Identify which cell holds the provided text, then report its (X, Y) central coordinate. 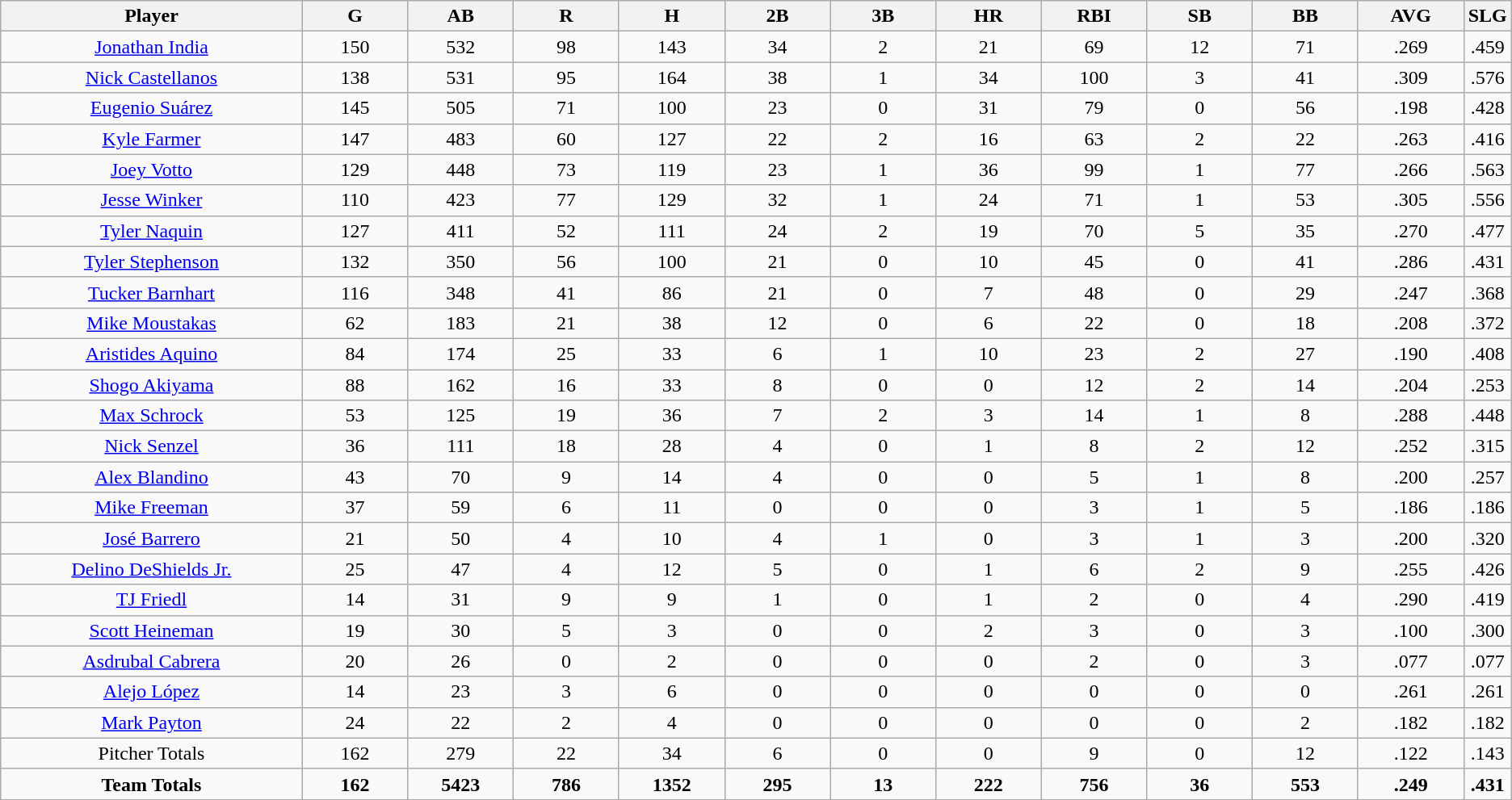
.368 (1488, 292)
411 (460, 231)
G (355, 16)
.255 (1410, 569)
132 (355, 262)
.198 (1410, 108)
TJ Friedl (152, 600)
43 (355, 477)
Eugenio Suárez (152, 108)
348 (460, 292)
.253 (1488, 385)
Kyle Farmer (152, 139)
3B (884, 16)
.305 (1410, 200)
Asdrubal Cabrera (152, 661)
.269 (1410, 47)
116 (355, 292)
.288 (1410, 416)
.563 (1488, 170)
.300 (1488, 630)
50 (460, 538)
.100 (1410, 630)
Player (152, 16)
.249 (1410, 784)
60 (567, 139)
62 (355, 323)
.190 (1410, 354)
27 (1305, 354)
125 (460, 416)
13 (884, 784)
AVG (1410, 16)
Jesse Winker (152, 200)
.416 (1488, 139)
Delino DeShields Jr. (152, 569)
279 (460, 753)
.556 (1488, 200)
.270 (1410, 231)
73 (567, 170)
.459 (1488, 47)
86 (672, 292)
448 (460, 170)
.252 (1410, 446)
.448 (1488, 416)
Mike Freeman (152, 508)
BB (1305, 16)
174 (460, 354)
H (672, 16)
143 (672, 47)
Jonathan India (152, 47)
.286 (1410, 262)
José Barrero (152, 538)
.290 (1410, 600)
110 (355, 200)
29 (1305, 292)
483 (460, 139)
Nick Castellanos (152, 77)
150 (355, 47)
5423 (460, 784)
756 (1094, 784)
35 (1305, 231)
Nick Senzel (152, 446)
Joey Votto (152, 170)
98 (567, 47)
95 (567, 77)
2B (777, 16)
.419 (1488, 600)
145 (355, 108)
222 (989, 784)
119 (672, 170)
.309 (1410, 77)
.263 (1410, 139)
Alejo López (152, 692)
59 (460, 508)
.247 (1410, 292)
28 (672, 446)
Team Totals (152, 784)
183 (460, 323)
164 (672, 77)
532 (460, 47)
531 (460, 77)
Tucker Barnhart (152, 292)
.372 (1488, 323)
505 (460, 108)
Tyler Stephenson (152, 262)
.143 (1488, 753)
.576 (1488, 77)
Tyler Naquin (152, 231)
.408 (1488, 354)
147 (355, 139)
.477 (1488, 231)
Shogo Akiyama (152, 385)
84 (355, 354)
63 (1094, 139)
11 (672, 508)
.266 (1410, 170)
Mark Payton (152, 723)
Scott Heineman (152, 630)
45 (1094, 262)
.257 (1488, 477)
.428 (1488, 108)
SLG (1488, 16)
Aristides Aquino (152, 354)
295 (777, 784)
138 (355, 77)
1352 (672, 784)
HR (989, 16)
99 (1094, 170)
.208 (1410, 323)
.122 (1410, 753)
37 (355, 508)
SB (1200, 16)
26 (460, 661)
.426 (1488, 569)
Mike Moustakas (152, 323)
.204 (1410, 385)
48 (1094, 292)
RBI (1094, 16)
Pitcher Totals (152, 753)
Max Schrock (152, 416)
32 (777, 200)
R (567, 16)
423 (460, 200)
786 (567, 784)
AB (460, 16)
69 (1094, 47)
.320 (1488, 538)
553 (1305, 784)
30 (460, 630)
47 (460, 569)
Alex Blandino (152, 477)
88 (355, 385)
20 (355, 661)
.315 (1488, 446)
350 (460, 262)
79 (1094, 108)
52 (567, 231)
